Return (X, Y) of the center of cell containing provided text 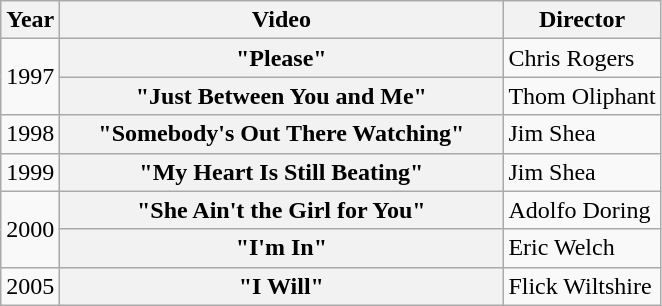
1998 (30, 134)
1999 (30, 172)
Flick Wiltshire (582, 286)
"Please" (282, 58)
Eric Welch (582, 248)
"My Heart Is Still Beating" (282, 172)
"She Ain't the Girl for You" (282, 210)
"I Will" (282, 286)
Thom Oliphant (582, 96)
2000 (30, 229)
"Somebody's Out There Watching" (282, 134)
Director (582, 20)
Video (282, 20)
Chris Rogers (582, 58)
"I'm In" (282, 248)
Adolfo Doring (582, 210)
"Just Between You and Me" (282, 96)
2005 (30, 286)
1997 (30, 77)
Year (30, 20)
